Find where the given text appears and provide that cell's center as (x, y) coordinate. 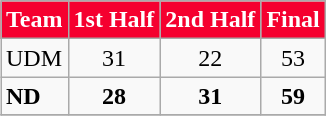
53 (293, 58)
59 (293, 96)
28 (114, 96)
Team (34, 20)
1st Half (114, 20)
UDM (34, 58)
2nd Half (210, 20)
ND (34, 96)
Final (293, 20)
22 (210, 58)
